For the text-containing cell, return its midpoint in (x, y) coordinate format. 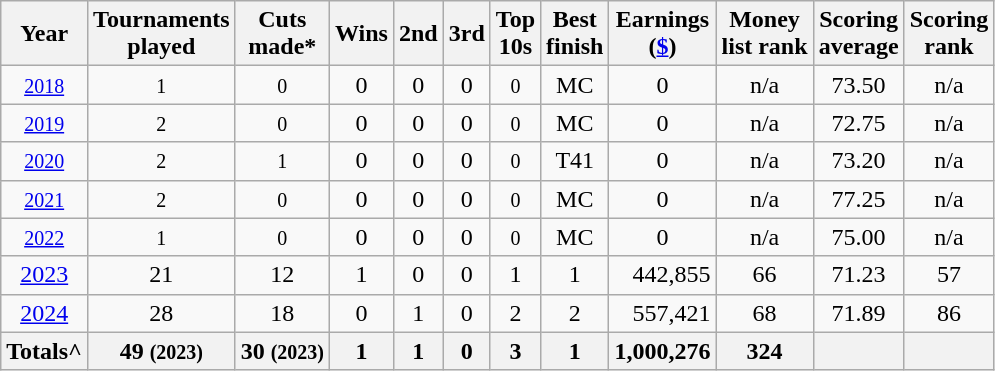
Scoringrank (949, 34)
2nd (418, 34)
72.75 (858, 123)
2022 (44, 237)
2021 (44, 199)
73.50 (858, 85)
557,421 (662, 313)
Wins (361, 34)
77.25 (858, 199)
T41 (575, 161)
324 (764, 351)
66 (764, 275)
71.89 (858, 313)
442,855 (662, 275)
18 (282, 313)
12 (282, 275)
2023 (44, 275)
2024 (44, 313)
Scoring average (858, 34)
3rd (466, 34)
68 (764, 313)
1,000,276 (662, 351)
86 (949, 313)
Top 10s (515, 34)
75.00 (858, 237)
Totals^ (44, 351)
30 (2023) (282, 351)
71.23 (858, 275)
Tournaments played (162, 34)
Moneylist rank (764, 34)
Best finish (575, 34)
57 (949, 275)
2020 (44, 161)
Earnings($) (662, 34)
2019 (44, 123)
3 (515, 351)
49 (2023) (162, 351)
73.20 (858, 161)
28 (162, 313)
2018 (44, 85)
Year (44, 34)
21 (162, 275)
Cuts made* (282, 34)
